Output the [x, y] coordinate of the center of the cell containing the given text.  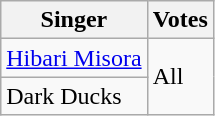
Hibari Misora [74, 58]
All [180, 77]
Dark Ducks [74, 96]
Votes [180, 20]
Singer [74, 20]
